Return (x, y) of the center of cell containing provided text 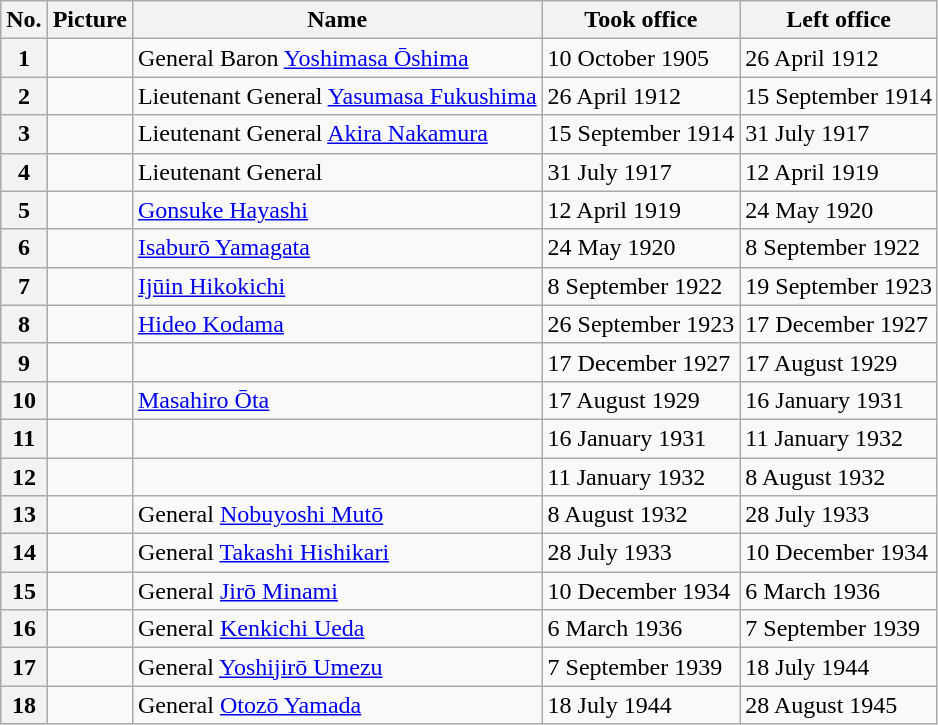
10 (24, 400)
8 (24, 324)
Hideo Kodama (337, 324)
1 (24, 58)
12 (24, 477)
28 August 1945 (839, 705)
17 (24, 667)
Name (337, 20)
18 (24, 705)
9 (24, 362)
10 October 1905 (641, 58)
6 (24, 248)
26 September 1923 (641, 324)
Ijūin Hikokichi (337, 286)
2 (24, 96)
General Jirō Minami (337, 591)
General Takashi Hishikari (337, 553)
General Yoshijirō Umezu (337, 667)
11 (24, 438)
7 (24, 286)
General Kenkichi Ueda (337, 629)
Masahiro Ōta (337, 400)
5 (24, 210)
Lieutenant General (337, 172)
Gonsuke Hayashi (337, 210)
Picture (90, 20)
4 (24, 172)
14 (24, 553)
Lieutenant General Yasumasa Fukushima (337, 96)
General Baron Yoshimasa Ōshima (337, 58)
13 (24, 515)
General Otozō Yamada (337, 705)
Isaburō Yamagata (337, 248)
No. (24, 20)
Took office (641, 20)
Left office (839, 20)
15 (24, 591)
3 (24, 134)
16 (24, 629)
19 September 1923 (839, 286)
Lieutenant General Akira Nakamura (337, 134)
General Nobuyoshi Mutō (337, 515)
